Pinpoint the cell where the given text exists, returning its (X, Y) midpoint coordinate. 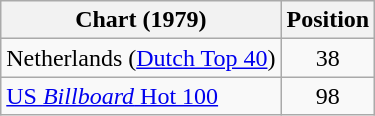
Chart (1979) (141, 20)
Netherlands (Dutch Top 40) (141, 58)
38 (328, 58)
98 (328, 96)
Position (328, 20)
US Billboard Hot 100 (141, 96)
